Output the (X, Y) coordinate of the center of the cell containing the given text.  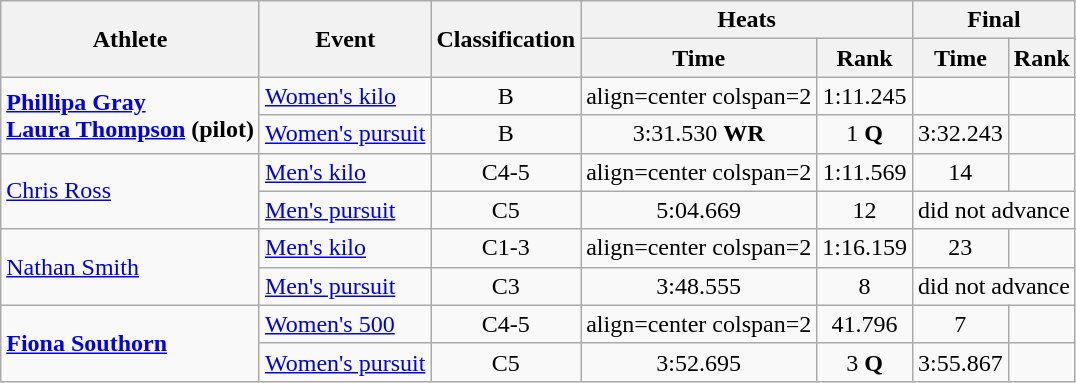
Phillipa Gray Laura Thompson (pilot) (130, 115)
Heats (747, 20)
Classification (506, 39)
Final (994, 20)
3:32.243 (960, 134)
23 (960, 248)
1:11.569 (865, 172)
14 (960, 172)
C1-3 (506, 248)
Fiona Southorn (130, 343)
3:31.530 WR (699, 134)
1 Q (865, 134)
Women's kilo (344, 96)
3:48.555 (699, 286)
Event (344, 39)
3:55.867 (960, 362)
3:52.695 (699, 362)
Athlete (130, 39)
8 (865, 286)
12 (865, 210)
5:04.669 (699, 210)
Chris Ross (130, 191)
1:16.159 (865, 248)
7 (960, 324)
C3 (506, 286)
1:11.245 (865, 96)
3 Q (865, 362)
Women's 500 (344, 324)
41.796 (865, 324)
Nathan Smith (130, 267)
